Locate the cell with the specified text and output its (X, Y) center coordinate. 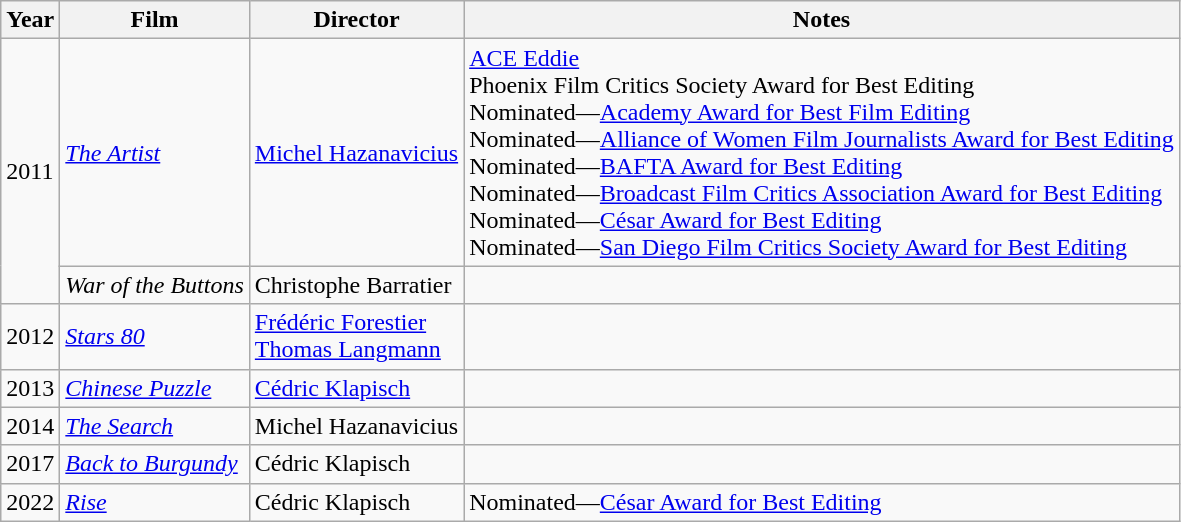
Director (356, 20)
2013 (30, 388)
Rise (155, 502)
Frédéric ForestierThomas Langmann (356, 336)
War of the Buttons (155, 285)
The Search (155, 426)
Film (155, 20)
2017 (30, 464)
Chinese Puzzle (155, 388)
Stars 80 (155, 336)
2014 (30, 426)
2012 (30, 336)
2022 (30, 502)
Christophe Barratier (356, 285)
Nominated—César Award for Best Editing (822, 502)
2011 (30, 172)
Notes (822, 20)
Year (30, 20)
The Artist (155, 152)
Back to Burgundy (155, 464)
